Pinpoint the cell where the given text exists, returning its (x, y) midpoint coordinate. 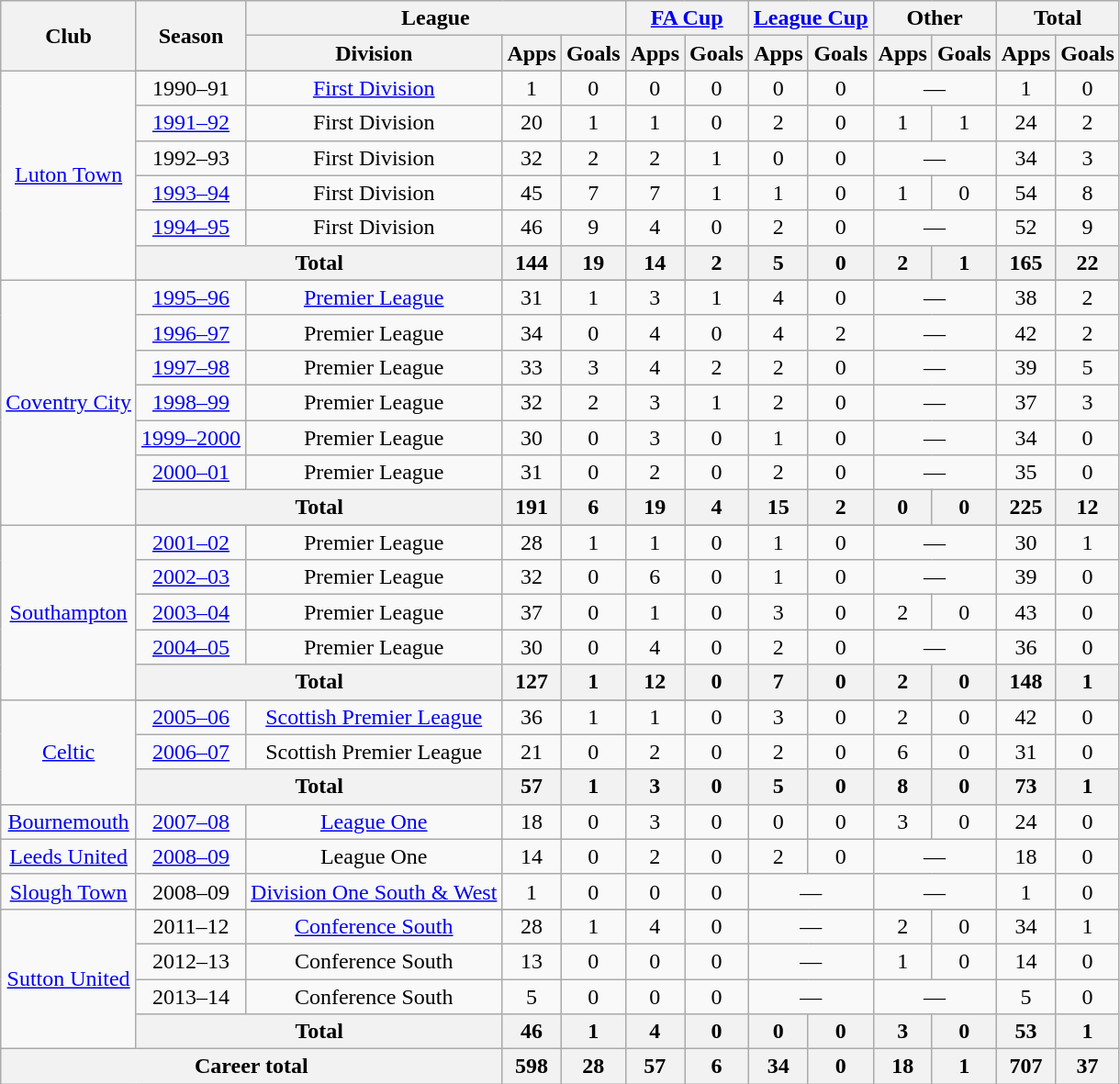
League Cup (811, 18)
33 (532, 367)
144 (532, 263)
1994–95 (191, 228)
2006–07 (191, 752)
53 (1025, 1032)
Sutton United (69, 978)
Division One South & West (375, 891)
Slough Town (69, 891)
38 (1025, 297)
1990–91 (191, 88)
15 (778, 508)
1996–97 (191, 332)
2012–13 (191, 961)
Bournemouth (69, 821)
League (436, 18)
165 (1025, 263)
2000–01 (191, 473)
1998–99 (191, 402)
127 (532, 682)
1999–2000 (191, 438)
598 (532, 1067)
FA Cup (687, 18)
1995–96 (191, 297)
45 (532, 193)
2004–05 (191, 647)
225 (1025, 508)
Celtic (69, 752)
Luton Town (69, 175)
Leeds United (69, 856)
43 (1025, 612)
1991–92 (191, 123)
1997–98 (191, 367)
Coventry City (69, 402)
Division (375, 53)
148 (1025, 682)
20 (532, 123)
Club (69, 36)
22 (1088, 263)
1992–93 (191, 158)
52 (1025, 228)
2011–12 (191, 926)
Southampton (69, 612)
13 (532, 961)
2001–02 (191, 542)
Other (935, 18)
1993–94 (191, 193)
2002–03 (191, 577)
707 (1025, 1067)
73 (1025, 787)
54 (1025, 193)
21 (532, 752)
2013–14 (191, 996)
35 (1025, 473)
2007–08 (191, 821)
Season (191, 36)
Career total (252, 1067)
2005–06 (191, 717)
191 (532, 508)
2003–04 (191, 612)
